Search for the cell housing the specified text and yield its [X, Y] center coordinate. 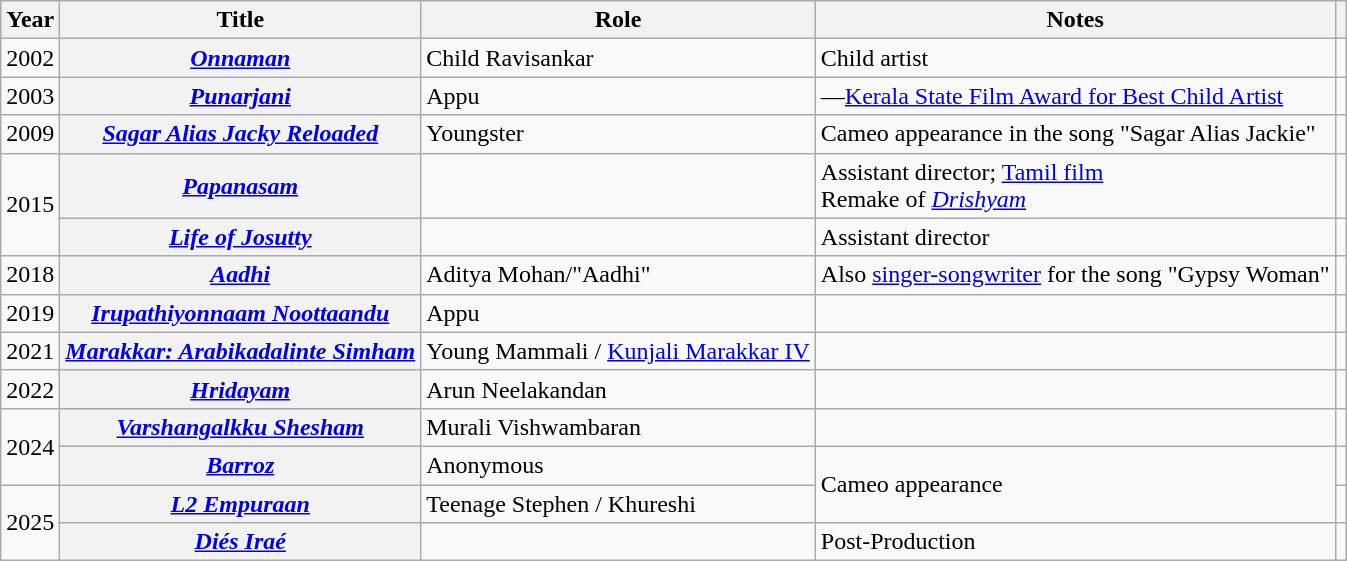
Year [30, 20]
Life of Josutty [240, 237]
2003 [30, 96]
Teenage Stephen / Khureshi [618, 503]
Varshangalkku Shesham [240, 427]
2024 [30, 446]
Papanasam [240, 186]
Assistant director [1075, 237]
2018 [30, 275]
—Kerala State Film Award for Best Child Artist [1075, 96]
Diés Iraé [240, 542]
Notes [1075, 20]
Punarjani [240, 96]
Marakkar: Arabikadalinte Simham [240, 351]
Young Mammali / Kunjali Marakkar IV [618, 351]
Role [618, 20]
Sagar Alias Jacky Reloaded [240, 134]
Youngster [618, 134]
Cameo appearance [1075, 484]
2025 [30, 522]
2019 [30, 313]
Irupathiyonnaam Noottaandu [240, 313]
Post-Production [1075, 542]
Aadhi [240, 275]
Anonymous [618, 465]
Hridayam [240, 389]
Cameo appearance in the song "Sagar Alias Jackie" [1075, 134]
Arun Neelakandan [618, 389]
Barroz [240, 465]
Also singer-songwriter for the song "Gypsy Woman" [1075, 275]
2015 [30, 204]
2002 [30, 58]
Onnaman [240, 58]
Child artist [1075, 58]
Title [240, 20]
2021 [30, 351]
2009 [30, 134]
2022 [30, 389]
Child Ravisankar [618, 58]
Assistant director; Tamil filmRemake of Drishyam [1075, 186]
L2 Empuraan [240, 503]
Murali Vishwambaran [618, 427]
Aditya Mohan/"Aadhi" [618, 275]
